Identify which cell holds the provided text, then report its [x, y] central coordinate. 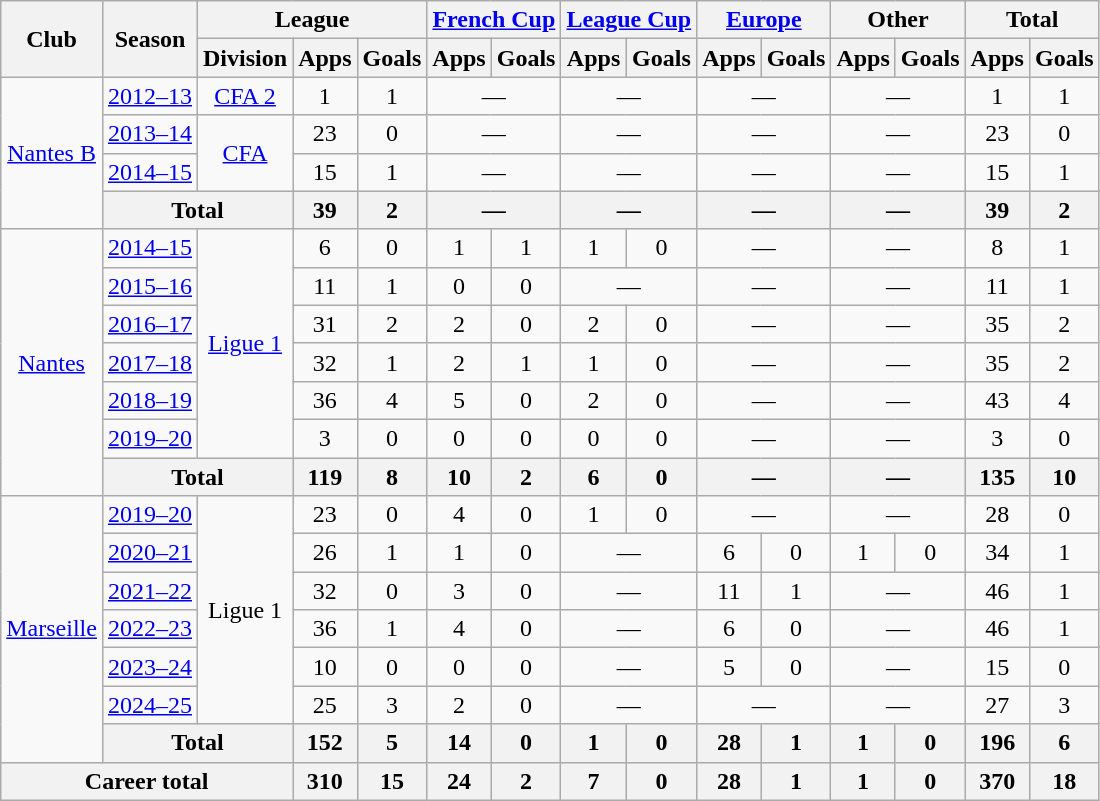
34 [997, 553]
2012–13 [150, 96]
2017–18 [150, 362]
League [312, 20]
43 [997, 400]
Season [150, 39]
119 [325, 477]
2013–14 [150, 134]
2016–17 [150, 324]
26 [325, 553]
2023–24 [150, 667]
CFA [246, 153]
CFA 2 [246, 96]
Other [898, 20]
196 [997, 743]
2018–19 [150, 400]
Marseille [52, 629]
7 [594, 781]
152 [325, 743]
31 [325, 324]
310 [325, 781]
2024–25 [150, 705]
Division [246, 58]
Nantes [52, 362]
Career total [147, 781]
2020–21 [150, 553]
2022–23 [150, 629]
370 [997, 781]
Club [52, 39]
27 [997, 705]
18 [1064, 781]
14 [459, 743]
2021–22 [150, 591]
Nantes B [52, 153]
Europe [764, 20]
French Cup [494, 20]
24 [459, 781]
League Cup [629, 20]
2015–16 [150, 286]
25 [325, 705]
135 [997, 477]
